For the text-containing cell, return its midpoint in (x, y) coordinate format. 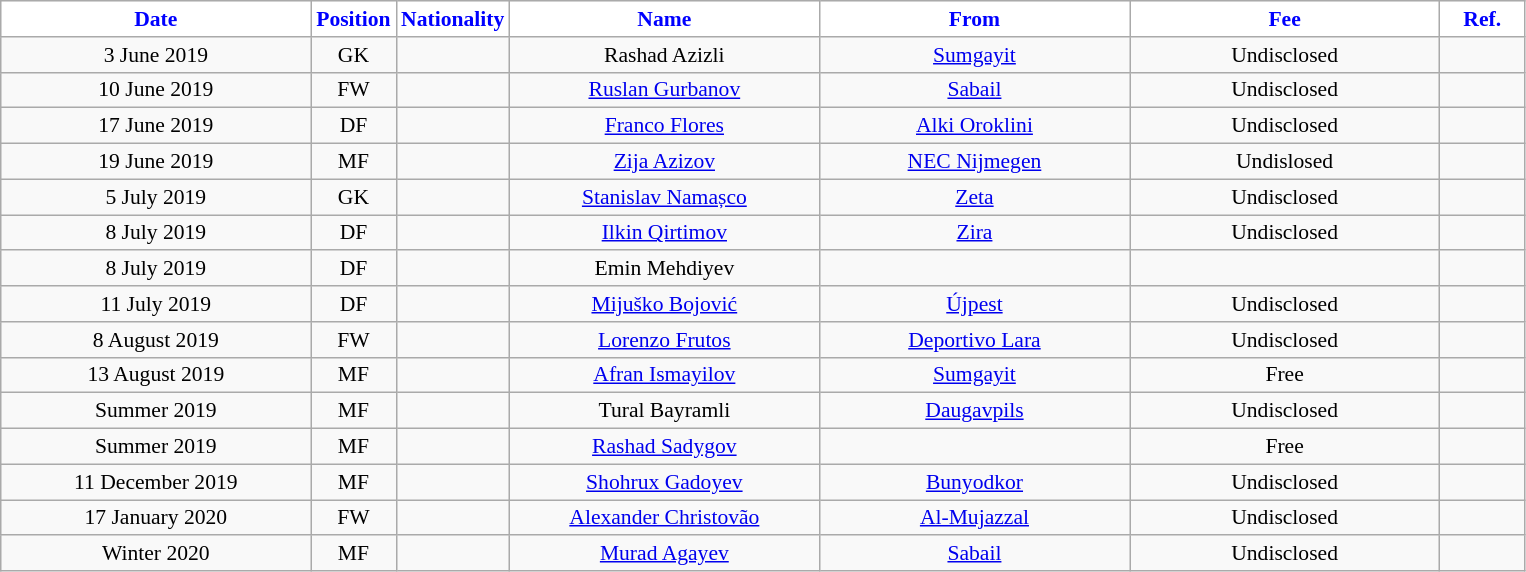
Alexander Christovão (664, 518)
3 June 2019 (156, 55)
17 June 2019 (156, 126)
Position (354, 19)
Bunyodkor (974, 482)
Zija Azizov (664, 162)
Franco Flores (664, 126)
Alki Oroklini (974, 126)
11 July 2019 (156, 304)
Ruslan Gurbanov (664, 90)
Zeta (974, 197)
Ilkin Qirtimov (664, 233)
Mijuško Bojović (664, 304)
19 June 2019 (156, 162)
Ref. (1482, 19)
Deportivo Lara (974, 340)
Murad Agayev (664, 554)
Stanislav Namașco (664, 197)
Afran Ismayilov (664, 375)
Al-Mujazzal (974, 518)
Rashad Azizli (664, 55)
Emin Mehdiyev (664, 269)
Zira (974, 233)
From (974, 19)
Újpest (974, 304)
17 January 2020 (156, 518)
Nationality (452, 19)
11 December 2019 (156, 482)
10 June 2019 (156, 90)
Rashad Sadygov (664, 447)
Lorenzo Frutos (664, 340)
13 August 2019 (156, 375)
Daugavpils (974, 411)
Undislosed (1285, 162)
Name (664, 19)
Date (156, 19)
NEC Nijmegen (974, 162)
5 July 2019 (156, 197)
Winter 2020 (156, 554)
Fee (1285, 19)
8 August 2019 (156, 340)
Shohrux Gadoyev (664, 482)
Tural Bayramli (664, 411)
